Capture the cell that displays the provided text and extract its [x, y] central coordinate. 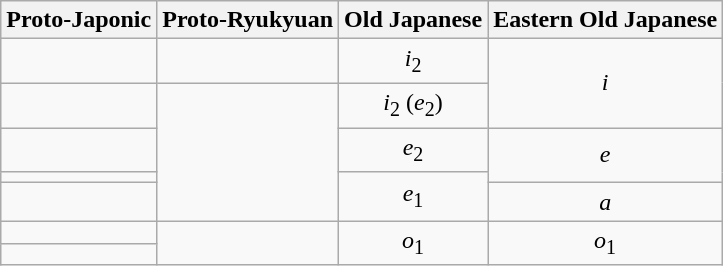
Proto-Ryukyuan [248, 20]
i2 [414, 61]
i2 (e2) [414, 105]
Old Japanese [414, 20]
Eastern Old Japanese [606, 20]
e1 [414, 196]
Proto-Japonic [79, 20]
i [606, 84]
a [606, 202]
e2 [414, 150]
e [606, 156]
